Find where the given text appears and provide that cell's center as [X, Y] coordinate. 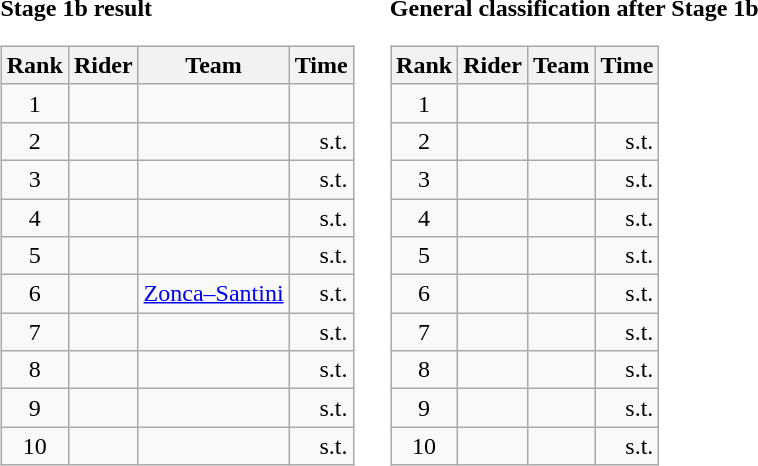
Zonca–Santini [214, 294]
